Scan for the cell matching the given text and deliver its [X, Y] coordinate at center. 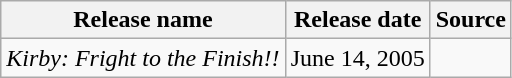
June 14, 2005 [358, 58]
Release name [143, 20]
Release date [358, 20]
Source [470, 20]
Kirby: Fright to the Finish!! [143, 58]
